Provide the [x, y] coordinate of the cell's center where the given text is located.  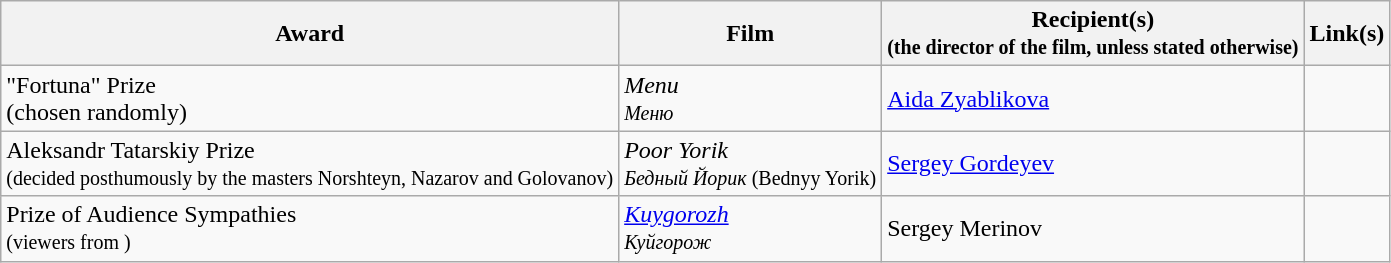
Sergey Merinov [1093, 228]
Recipient(s)(the director of the film, unless stated otherwise) [1093, 34]
Aleksandr Tatarskiy Prize(decided posthumously by the masters Norshteyn, Nazarov and Golovanov) [310, 164]
Sergey Gordeyev [1093, 164]
Award [310, 34]
Link(s) [1347, 34]
Aida Zyablikova [1093, 98]
KuygorozhКуйгорож [750, 228]
MenuМеню [750, 98]
Prize of Audience Sympathies(viewers from ) [310, 228]
"Fortuna" Prize(chosen randomly) [310, 98]
Film [750, 34]
Poor YorikБедный Йорик (Bednyy Yorik) [750, 164]
